Pinpoint the cell where the given text exists, returning its [x, y] midpoint coordinate. 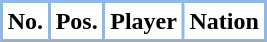
Pos. [76, 22]
Player [144, 22]
Nation [224, 22]
No. [26, 22]
